Detect which cell encompasses the target text, then output its [x, y] center coordinate. 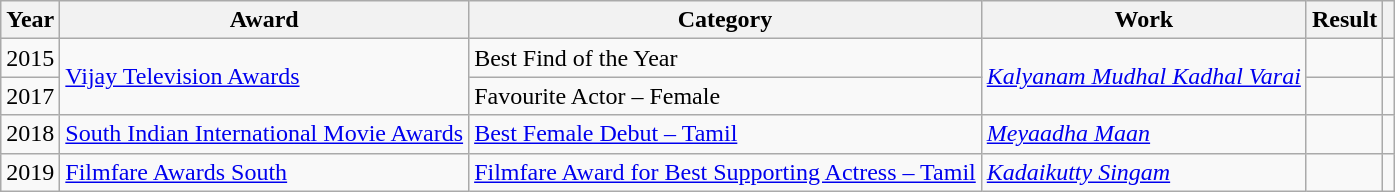
Result [1344, 20]
Filmfare Award for Best Supporting Actress – Tamil [726, 172]
Kadaikutty Singam [1144, 172]
2017 [30, 96]
Kalyanam Mudhal Kadhal Varai [1144, 77]
Work [1144, 20]
Filmfare Awards South [264, 172]
South Indian International Movie Awards [264, 134]
Vijay Television Awards [264, 77]
Category [726, 20]
Best Find of the Year [726, 58]
Best Female Debut – Tamil [726, 134]
2018 [30, 134]
Favourite Actor – Female [726, 96]
2019 [30, 172]
2015 [30, 58]
Award [264, 20]
Meyaadha Maan [1144, 134]
Year [30, 20]
